Provide the (X, Y) coordinate of the cell's center where the given text is located.  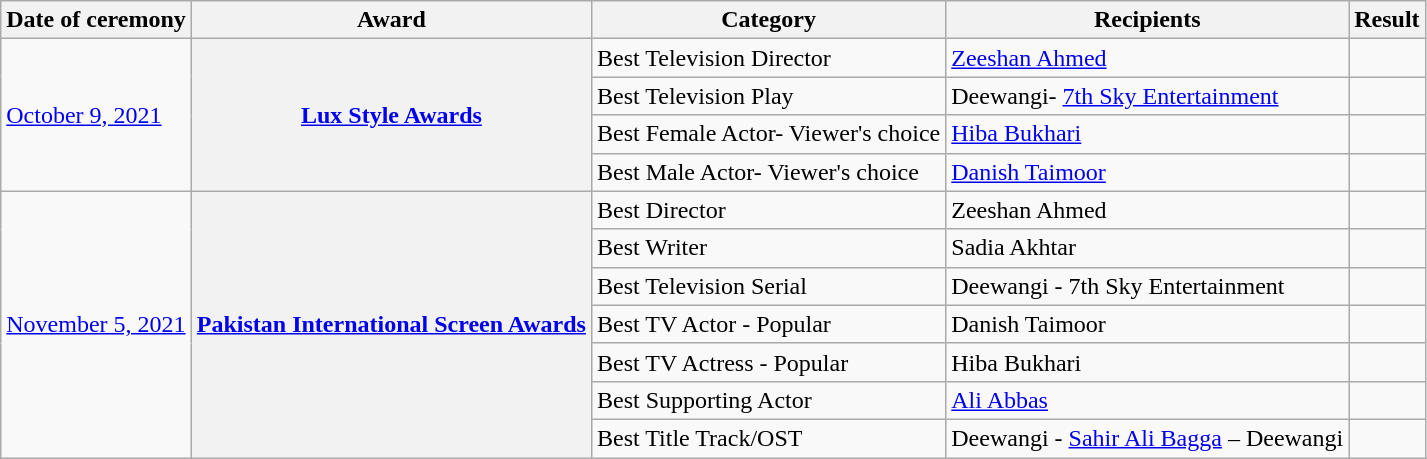
Deewangi- 7th Sky Entertainment (1148, 96)
Deewangi - Sahir Ali Bagga – Deewangi (1148, 438)
Best TV Actress - Popular (768, 362)
October 9, 2021 (96, 115)
Best Director (768, 210)
November 5, 2021 (96, 324)
Best Television Serial (768, 286)
Best Female Actor- Viewer's choice (768, 134)
Deewangi - 7th Sky Entertainment (1148, 286)
Sadia Akhtar (1148, 248)
Award (391, 20)
Category (768, 20)
Result (1387, 20)
Best Title Track/OST (768, 438)
Lux Style Awards (391, 115)
Best Writer (768, 248)
Ali Abbas (1148, 400)
Best TV Actor - Popular (768, 324)
Best Male Actor- Viewer's choice (768, 172)
Date of ceremony (96, 20)
Best Supporting Actor (768, 400)
Best Television Play (768, 96)
Recipients (1148, 20)
Best Television Director (768, 58)
Pakistan International Screen Awards (391, 324)
